Detect which cell encompasses the target text, then output its (X, Y) center coordinate. 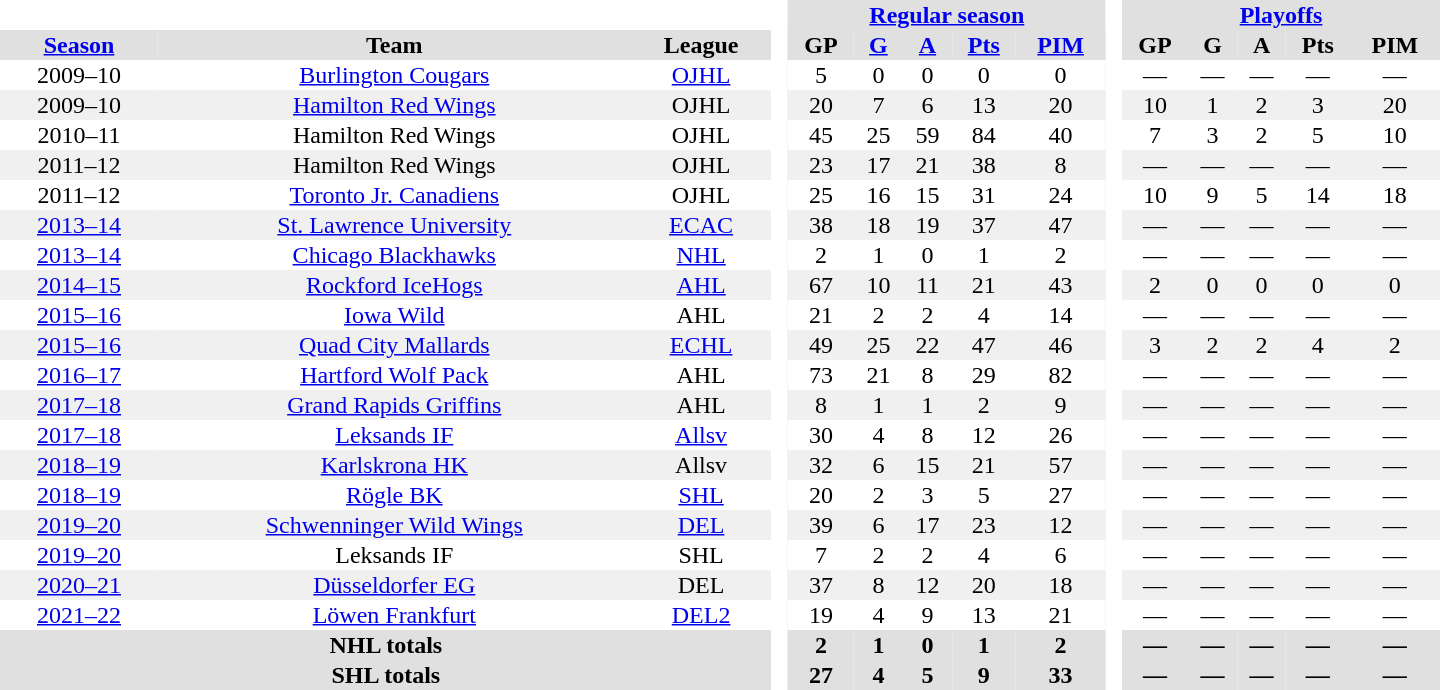
2010–11 (79, 135)
2016–17 (79, 375)
33 (1061, 675)
Toronto Jr. Canadiens (394, 195)
22 (928, 345)
Iowa Wild (394, 315)
2020–21 (79, 585)
24 (1061, 195)
16 (878, 195)
39 (821, 525)
29 (984, 375)
30 (821, 435)
Löwen Frankfurt (394, 615)
2014–15 (79, 285)
73 (821, 375)
2021–22 (79, 615)
NHL totals (386, 645)
59 (928, 135)
26 (1061, 435)
31 (984, 195)
49 (821, 345)
Grand Rapids Griffins (394, 405)
SHL totals (386, 675)
Schwenninger Wild Wings (394, 525)
League (702, 45)
Quad City Mallards (394, 345)
43 (1061, 285)
Playoffs (1281, 15)
DEL2 (702, 615)
Season (79, 45)
45 (821, 135)
Chicago Blackhawks (394, 255)
Düsseldorfer EG (394, 585)
32 (821, 465)
Team (394, 45)
Karlskrona HK (394, 465)
67 (821, 285)
82 (1061, 375)
46 (1061, 345)
57 (1061, 465)
40 (1061, 135)
Rögle BK (394, 495)
ECAC (702, 225)
84 (984, 135)
Burlington Cougars (394, 75)
Rockford IceHogs (394, 285)
Hartford Wolf Pack (394, 375)
Regular season (947, 15)
NHL (702, 255)
St. Lawrence University (394, 225)
ECHL (702, 345)
11 (928, 285)
